Return [X, Y] of the center of cell containing provided text 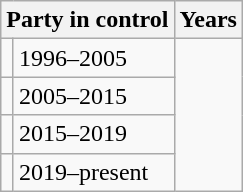
Years [208, 20]
2019–present [94, 172]
1996–2005 [94, 58]
2015–2019 [94, 134]
2005–2015 [94, 96]
Party in control [88, 20]
